For the text-containing cell, return its midpoint in [X, Y] coordinate format. 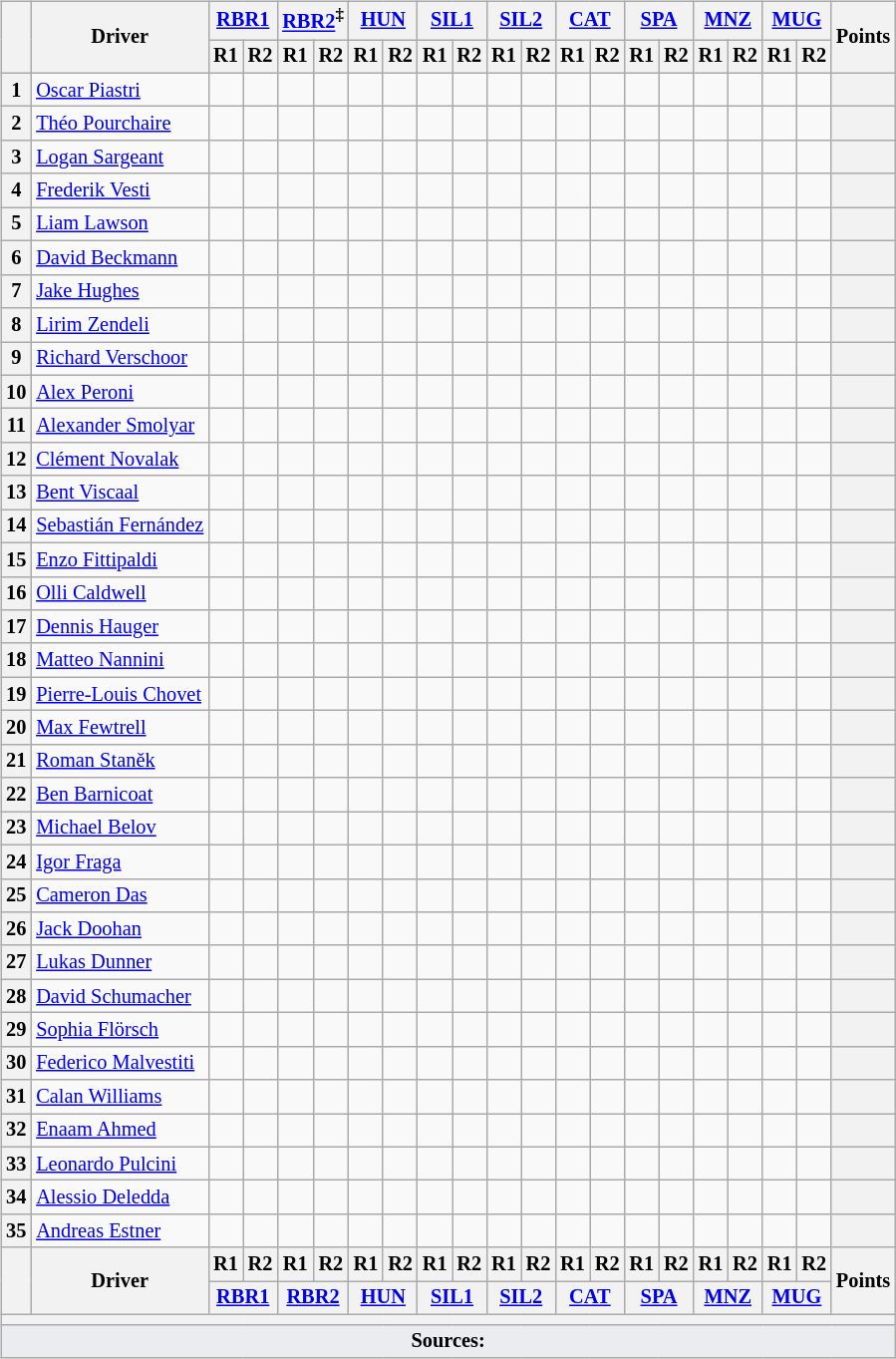
Roman Staněk [120, 761]
Enzo Fittipaldi [120, 559]
26 [16, 929]
Théo Pourchaire [120, 124]
23 [16, 829]
11 [16, 426]
Sophia Flörsch [120, 1030]
14 [16, 526]
27 [16, 962]
Clément Novalak [120, 459]
David Beckmann [120, 258]
8 [16, 325]
Lirim Zendeli [120, 325]
Oscar Piastri [120, 90]
Jake Hughes [120, 291]
Enaam Ahmed [120, 1131]
31 [16, 1097]
10 [16, 392]
Alex Peroni [120, 392]
Frederik Vesti [120, 190]
33 [16, 1164]
25 [16, 895]
6 [16, 258]
34 [16, 1197]
9 [16, 358]
15 [16, 559]
1 [16, 90]
2 [16, 124]
Max Fewtrell [120, 728]
Leonardo Pulcini [120, 1164]
Federico Malvestiti [120, 1063]
3 [16, 158]
20 [16, 728]
18 [16, 660]
5 [16, 224]
Dennis Hauger [120, 627]
Igor Fraga [120, 861]
Liam Lawson [120, 224]
Matteo Nannini [120, 660]
Olli Caldwell [120, 593]
Sources: [448, 1341]
Richard Verschoor [120, 358]
22 [16, 795]
28 [16, 996]
19 [16, 694]
Calan Williams [120, 1097]
Lukas Dunner [120, 962]
Andreas Estner [120, 1231]
Logan Sargeant [120, 158]
RBR2 [313, 1298]
Alessio Deledda [120, 1197]
Ben Barnicoat [120, 795]
4 [16, 190]
Alexander Smolyar [120, 426]
24 [16, 861]
30 [16, 1063]
Jack Doohan [120, 929]
Bent Viscaal [120, 493]
Cameron Das [120, 895]
29 [16, 1030]
17 [16, 627]
7 [16, 291]
Michael Belov [120, 829]
Pierre-Louis Chovet [120, 694]
13 [16, 493]
35 [16, 1231]
21 [16, 761]
12 [16, 459]
David Schumacher [120, 996]
16 [16, 593]
32 [16, 1131]
Sebastián Fernández [120, 526]
RBR2‡ [313, 20]
